Scan for the cell matching the given text and deliver its (x, y) coordinate at center. 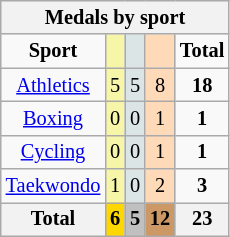
18 (202, 85)
12 (160, 219)
Taekwondo (54, 186)
8 (160, 85)
2 (160, 186)
Boxing (54, 118)
Cycling (54, 152)
Sport (54, 51)
6 (115, 219)
23 (202, 219)
Medals by sport (115, 17)
3 (202, 186)
Athletics (54, 85)
